Detect which cell encompasses the target text, then output its [x, y] center coordinate. 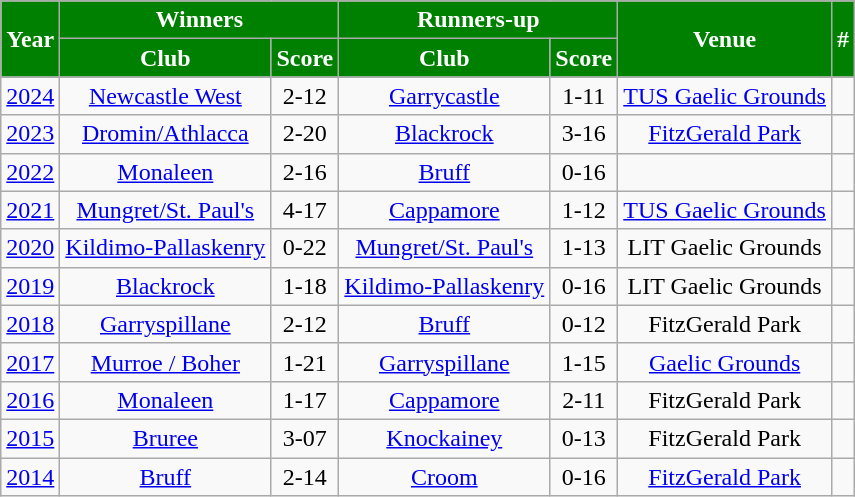
2-11 [584, 400]
Gaelic Grounds [725, 362]
3-07 [305, 438]
1-15 [584, 362]
2020 [30, 248]
2-16 [305, 172]
2023 [30, 134]
0-13 [584, 438]
1-12 [584, 210]
Croom [444, 477]
Venue [725, 39]
2019 [30, 286]
2017 [30, 362]
1-18 [305, 286]
2018 [30, 324]
0-12 [584, 324]
2021 [30, 210]
Year [30, 39]
Winners [200, 20]
1-17 [305, 400]
2-14 [305, 477]
Runners-up [478, 20]
4-17 [305, 210]
0-22 [305, 248]
Bruree [166, 438]
1-11 [584, 96]
Garrycastle [444, 96]
2016 [30, 400]
2022 [30, 172]
2-20 [305, 134]
Dromin/Athlacca [166, 134]
3-16 [584, 134]
2024 [30, 96]
2015 [30, 438]
1-13 [584, 248]
1-21 [305, 362]
Knockainey [444, 438]
2014 [30, 477]
Murroe / Boher [166, 362]
Newcastle West [166, 96]
# [842, 39]
